Provide the [x, y] coordinate of the cell's center where the given text is located.  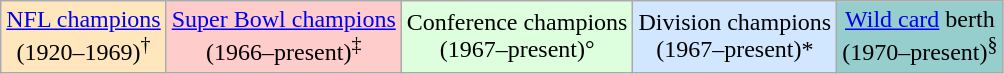
Conference champions(1967–present)° [517, 37]
Division champions(1967–present)* [735, 37]
NFL champions(1920–1969)† [84, 37]
Wild card berth(1970–present)§ [920, 37]
Super Bowl champions(1966–present)‡ [284, 37]
